Locate the cell with the specified text and output its (x, y) center coordinate. 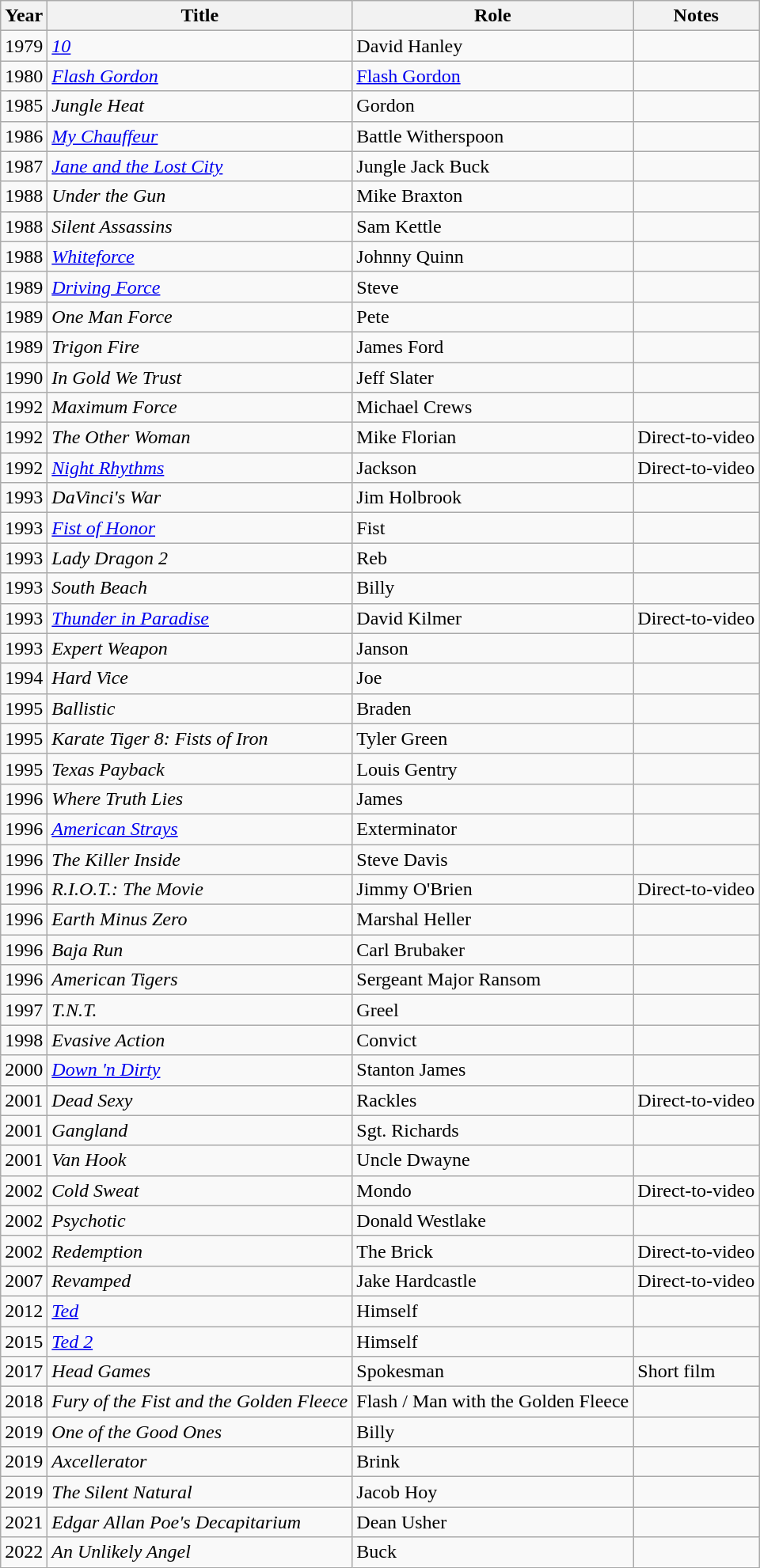
Sgt. Richards (492, 1130)
Convict (492, 1040)
David Kilmer (492, 618)
2012 (24, 1311)
Axcellerator (199, 1462)
Baja Run (199, 950)
Role (492, 16)
1980 (24, 76)
Jimmy O'Brien (492, 890)
The Silent Natural (199, 1492)
The Killer Inside (199, 859)
Whiteforce (199, 256)
Exterminator (492, 829)
Michael Crews (492, 408)
One Man Force (199, 317)
Jim Holbrook (492, 498)
South Beach (199, 588)
Under the Gun (199, 196)
My Chauffeur (199, 136)
Ted 2 (199, 1342)
Jacob Hoy (492, 1492)
American Strays (199, 829)
Year (24, 16)
Fist of Honor (199, 528)
Steve Davis (492, 859)
2015 (24, 1342)
The Other Woman (199, 438)
Buck (492, 1552)
Where Truth Lies (199, 799)
Sergeant Major Ransom (492, 980)
Maximum Force (199, 408)
Hard Vice (199, 678)
2007 (24, 1281)
Earth Minus Zero (199, 920)
Edgar Allan Poe's Decapitarium (199, 1522)
1986 (24, 136)
Braden (492, 708)
2000 (24, 1070)
Karate Tiger 8: Fists of Iron (199, 738)
Jeff Slater (492, 378)
Steve (492, 287)
Mike Florian (492, 438)
David Hanley (492, 46)
1990 (24, 378)
The Brick (492, 1251)
Pete (492, 317)
Sam Kettle (492, 226)
Expert Weapon (199, 648)
Head Games (199, 1372)
Carl Brubaker (492, 950)
1998 (24, 1040)
Title (199, 16)
James (492, 799)
An Unlikely Angel (199, 1552)
2022 (24, 1552)
Mike Braxton (492, 196)
2021 (24, 1522)
Mondo (492, 1190)
Ballistic (199, 708)
Louis Gentry (492, 769)
Uncle Dwayne (492, 1160)
Down 'n Dirty (199, 1070)
1997 (24, 1010)
T.N.T. (199, 1010)
One of the Good Ones (199, 1432)
Jungle Heat (199, 106)
Short film (697, 1372)
R.I.O.T.: The Movie (199, 890)
Stanton James (492, 1070)
Tyler Green (492, 738)
Jungle Jack Buck (492, 166)
In Gold We Trust (199, 378)
Silent Assassins (199, 226)
Jake Hardcastle (492, 1281)
Johnny Quinn (492, 256)
Spokesman (492, 1372)
Ted (199, 1311)
Van Hook (199, 1160)
Reb (492, 558)
Jackson (492, 468)
Driving Force (199, 287)
Cold Sweat (199, 1190)
James Ford (492, 347)
Texas Payback (199, 769)
Dead Sexy (199, 1100)
Evasive Action (199, 1040)
American Tigers (199, 980)
Psychotic (199, 1221)
1979 (24, 46)
Marshal Heller (492, 920)
Night Rhythms (199, 468)
Gangland (199, 1130)
Brink (492, 1462)
2017 (24, 1372)
Fist (492, 528)
Redemption (199, 1251)
Gordon (492, 106)
Joe (492, 678)
1987 (24, 166)
Greel (492, 1010)
10 (199, 46)
Donald Westlake (492, 1221)
Lady Dragon 2 (199, 558)
Battle Witherspoon (492, 136)
Trigon Fire (199, 347)
Janson (492, 648)
Thunder in Paradise (199, 618)
DaVinci's War (199, 498)
1985 (24, 106)
Fury of the Fist and the Golden Fleece (199, 1402)
Jane and the Lost City (199, 166)
1994 (24, 678)
Dean Usher (492, 1522)
Rackles (492, 1100)
Flash / Man with the Golden Fleece (492, 1402)
2018 (24, 1402)
Notes (697, 16)
Revamped (199, 1281)
